Determine the [X, Y] coordinate at the center of the cell enclosing the given text.  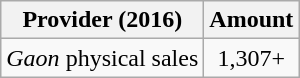
1,307+ [252, 58]
Amount [252, 20]
Gaon physical sales [102, 58]
Provider (2016) [102, 20]
